Determine the [X, Y] coordinate at the center of the cell enclosing the given text.  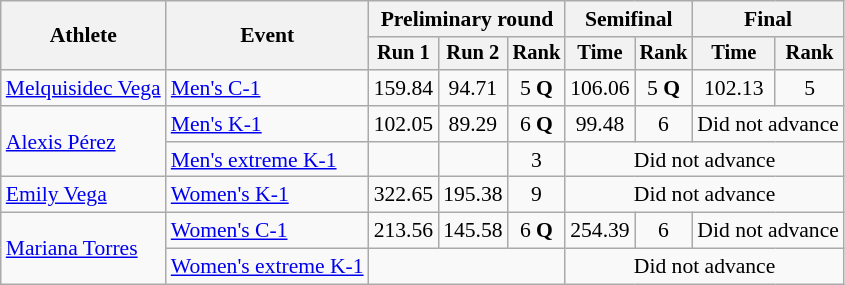
Semifinal [628, 19]
94.71 [472, 88]
Women's K-1 [268, 195]
9 [537, 195]
Alexis Pérez [84, 142]
Final [768, 19]
Men's K-1 [268, 124]
254.39 [600, 231]
89.29 [472, 124]
Preliminary round [468, 19]
159.84 [404, 88]
322.65 [404, 195]
Run 2 [472, 54]
Men's C-1 [268, 88]
106.06 [600, 88]
Men's extreme K-1 [268, 160]
3 [537, 160]
Athlete [84, 36]
Run 1 [404, 54]
195.38 [472, 195]
Emily Vega [84, 195]
Mariana Torres [84, 248]
Women's extreme K-1 [268, 267]
145.58 [472, 231]
99.48 [600, 124]
Melquisidec Vega [84, 88]
213.56 [404, 231]
Women's C-1 [268, 231]
102.13 [734, 88]
102.05 [404, 124]
Event [268, 36]
5 [810, 88]
